Determine the [x, y] coordinate at the center of the cell enclosing the given text.  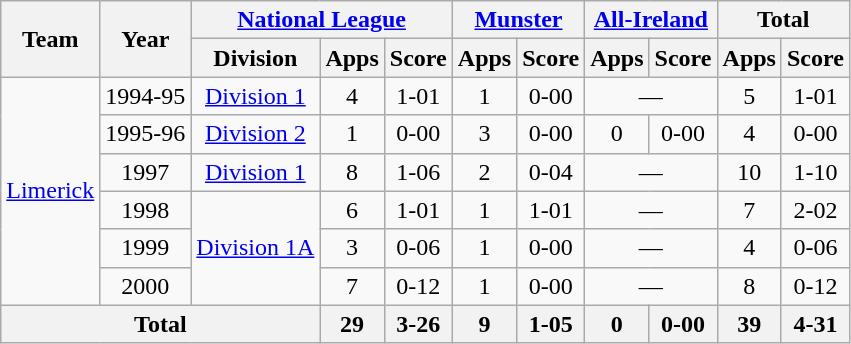
1998 [146, 210]
6 [352, 210]
4-31 [815, 324]
1994-95 [146, 96]
Year [146, 39]
1997 [146, 172]
Team [50, 39]
9 [484, 324]
1995-96 [146, 134]
5 [749, 96]
National League [322, 20]
Division 2 [256, 134]
1-06 [418, 172]
Limerick [50, 191]
2000 [146, 286]
10 [749, 172]
All-Ireland [651, 20]
39 [749, 324]
0-04 [551, 172]
1-05 [551, 324]
2 [484, 172]
1999 [146, 248]
2-02 [815, 210]
29 [352, 324]
1-10 [815, 172]
3-26 [418, 324]
Munster [518, 20]
Division [256, 58]
Division 1A [256, 248]
